Find where the given text appears and provide that cell's center as (X, Y) coordinate. 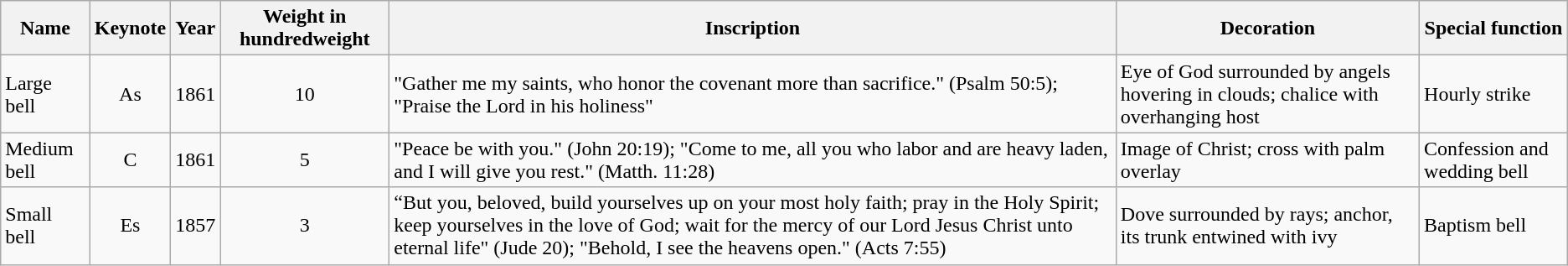
3 (305, 226)
C (130, 159)
Confession and wedding bell (1494, 159)
"Peace be with you." (John 20:19); "Come to me, all you who labor and are heavy laden, and I will give you rest." (Matth. 11:28) (753, 159)
Medium bell (45, 159)
Special function (1494, 29)
Image of Christ; cross with palm overlay (1267, 159)
Baptism bell (1494, 226)
Dove surrounded by rays; anchor, its trunk entwined with ivy (1267, 226)
5 (305, 159)
Inscription (753, 29)
Keynote (130, 29)
Eye of God surrounded by angels hovering in clouds; chalice with overhanging host (1267, 94)
As (130, 94)
Hourly strike (1494, 94)
Large bell (45, 94)
Small bell (45, 226)
Weight in hundredweight (305, 29)
"Gather me my saints, who honor the covenant more than sacrifice." (Psalm 50:5); "Praise the Lord in his holiness" (753, 94)
Year (196, 29)
1857 (196, 226)
10 (305, 94)
Es (130, 226)
Name (45, 29)
Decoration (1267, 29)
